Determine the (X, Y) coordinate at the center of the cell enclosing the given text.  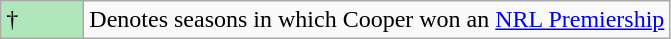
† (42, 20)
Denotes seasons in which Cooper won an NRL Premiership (377, 20)
